Locate the cell with the specified text and output its (x, y) center coordinate. 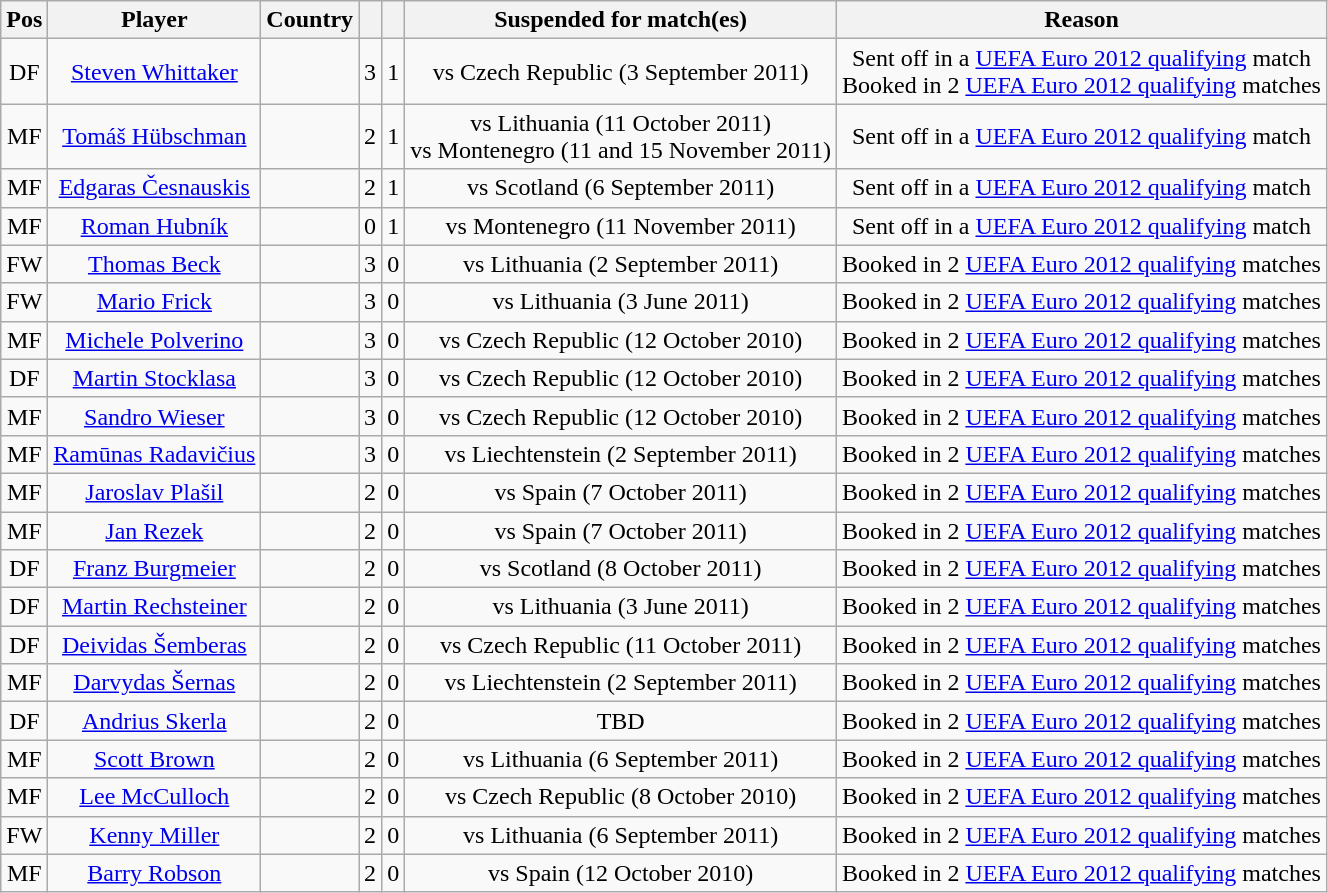
Deividas Šemberas (154, 645)
Lee McCulloch (154, 797)
Andrius Skerla (154, 721)
Jan Rezek (154, 531)
vs Spain (12 October 2010) (621, 873)
Jaroslav Plašil (154, 492)
Edgaras Česnauskis (154, 188)
Scott Brown (154, 759)
Franz Burgmeier (154, 569)
Thomas Beck (154, 264)
vs Lithuania (2 September 2011) (621, 264)
vs Scotland (6 September 2011) (621, 188)
Pos (24, 20)
vs Czech Republic (8 October 2010) (621, 797)
Mario Frick (154, 302)
Martin Rechsteiner (154, 607)
Sent off in a UEFA Euro 2012 qualifying matchBooked in 2 UEFA Euro 2012 qualifying matches (1082, 72)
Martin Stocklasa (154, 378)
vs Czech Republic (11 October 2011) (621, 645)
vs Czech Republic (3 September 2011) (621, 72)
Player (154, 20)
Reason (1082, 20)
vs Lithuania (11 October 2011)vs Montenegro (11 and 15 November 2011) (621, 136)
Suspended for match(es) (621, 20)
vs Scotland (8 October 2011) (621, 569)
Ramūnas Radavičius (154, 454)
Darvydas Šernas (154, 683)
Kenny Miller (154, 835)
Steven Whittaker (154, 72)
Sandro Wieser (154, 416)
Tomáš Hübschman (154, 136)
Country (310, 20)
Barry Robson (154, 873)
TBD (621, 721)
Roman Hubník (154, 226)
vs Montenegro (11 November 2011) (621, 226)
Michele Polverino (154, 340)
